Return the [X, Y] coordinate for the center point of the cell that contains the specified text.  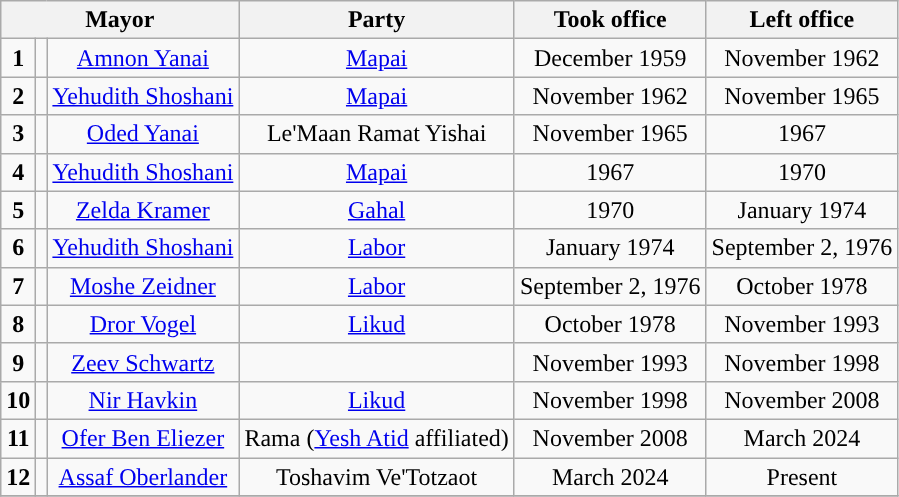
10 [18, 400]
5 [18, 210]
Amnon Yanai [143, 58]
8 [18, 324]
Ofer Ben Eliezer [143, 438]
Party [376, 20]
6 [18, 248]
Zeev Schwartz [143, 362]
4 [18, 172]
Rama (Yesh Atid affiliated) [376, 438]
7 [18, 286]
1 [18, 58]
Left office [802, 20]
Dror Vogel [143, 324]
Le'Maan Ramat Yishai [376, 134]
Assaf Oberlander [143, 477]
3 [18, 134]
December 1959 [610, 58]
Present [802, 477]
12 [18, 477]
9 [18, 362]
Moshe Zeidner [143, 286]
Gahal [376, 210]
Toshavim Ve'Totzaot [376, 477]
2 [18, 96]
Zelda Kramer [143, 210]
Mayor [120, 20]
Nir Havkin [143, 400]
Oded Yanai [143, 134]
Took office [610, 20]
11 [18, 438]
